Provide the [x, y] coordinate of the cell's center where the given text is located.  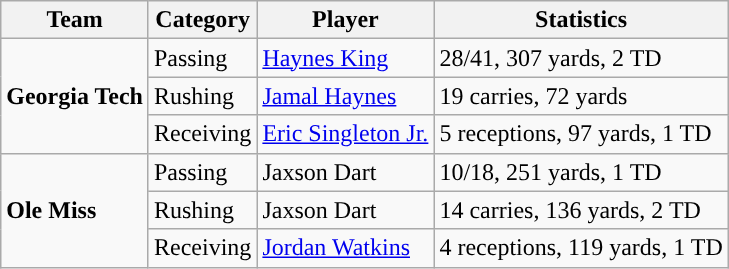
Ole Miss [75, 210]
Eric Singleton Jr. [346, 134]
10/18, 251 yards, 1 TD [581, 172]
19 carries, 72 yards [581, 96]
14 carries, 136 yards, 2 TD [581, 210]
28/41, 307 yards, 2 TD [581, 58]
Team [75, 20]
Jamal Haynes [346, 96]
Haynes King [346, 58]
5 receptions, 97 yards, 1 TD [581, 134]
Category [202, 20]
Jordan Watkins [346, 248]
Player [346, 20]
Georgia Tech [75, 96]
4 receptions, 119 yards, 1 TD [581, 248]
Statistics [581, 20]
